Determine the [x, y] coordinate at the center of the cell enclosing the given text.  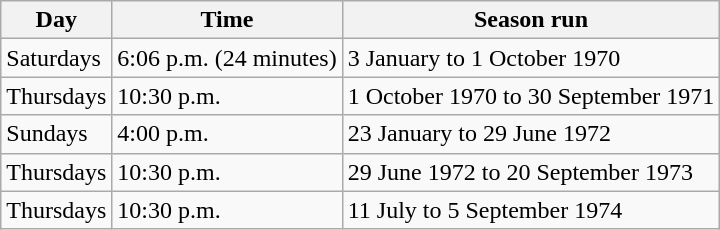
Time [227, 20]
3 January to 1 October 1970 [531, 58]
29 June 1972 to 20 September 1973 [531, 172]
4:00 p.m. [227, 134]
Saturdays [56, 58]
Season run [531, 20]
23 January to 29 June 1972 [531, 134]
Day [56, 20]
Sundays [56, 134]
1 October 1970 to 30 September 1971 [531, 96]
6:06 p.m. (24 minutes) [227, 58]
11 July to 5 September 1974 [531, 210]
